From the cell containing the given text, extract its center point as [x, y] coordinate. 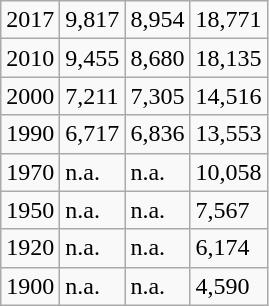
2000 [30, 96]
9,817 [92, 20]
1900 [30, 286]
2017 [30, 20]
18,771 [228, 20]
1950 [30, 210]
4,590 [228, 286]
2010 [30, 58]
14,516 [228, 96]
6,174 [228, 248]
6,836 [158, 134]
8,680 [158, 58]
8,954 [158, 20]
13,553 [228, 134]
9,455 [92, 58]
7,567 [228, 210]
7,305 [158, 96]
10,058 [228, 172]
7,211 [92, 96]
1990 [30, 134]
1970 [30, 172]
18,135 [228, 58]
6,717 [92, 134]
1920 [30, 248]
